Extract the [X, Y] coordinate from the center of the cell holding the provided text.  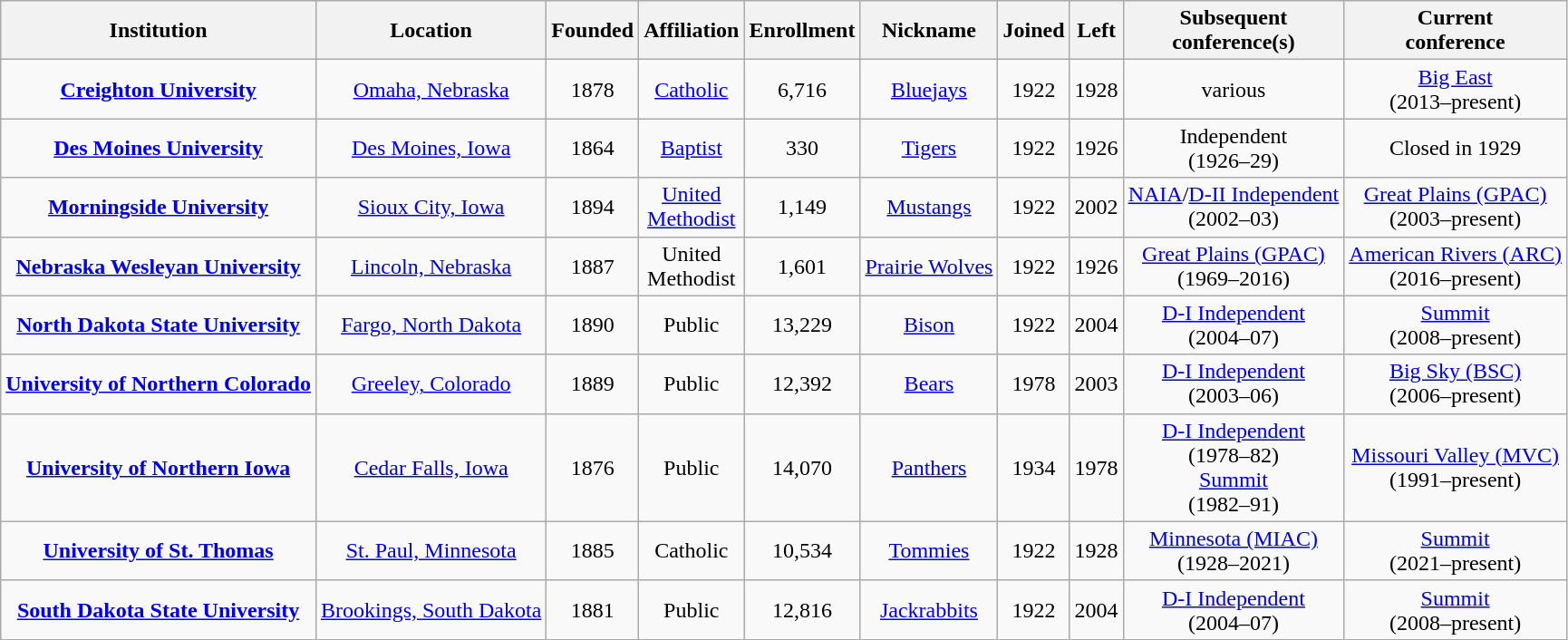
Location [431, 31]
Affiliation [692, 31]
Brookings, South Dakota [431, 609]
Big Sky (BSC)(2006–present) [1456, 384]
D-I Independent(2003–06) [1234, 384]
Missouri Valley (MVC)(1991–present) [1456, 468]
Subsequentconference(s) [1234, 31]
Panthers [929, 468]
NAIA/D-II Independent(2002–03) [1234, 207]
1887 [593, 267]
6,716 [802, 89]
Jackrabbits [929, 609]
University of Northern Colorado [159, 384]
Founded [593, 31]
University of Northern Iowa [159, 468]
12,816 [802, 609]
1890 [593, 325]
14,070 [802, 468]
1878 [593, 89]
Lincoln, Nebraska [431, 267]
Bison [929, 325]
Nickname [929, 31]
Des Moines University [159, 149]
Summit(2021–present) [1456, 551]
Currentconference [1456, 31]
Bluejays [929, 89]
Tigers [929, 149]
Greeley, Colorado [431, 384]
12,392 [802, 384]
2003 [1097, 384]
Creighton University [159, 89]
Great Plains (GPAC)(2003–present) [1456, 207]
330 [802, 149]
1894 [593, 207]
1876 [593, 468]
Des Moines, Iowa [431, 149]
1881 [593, 609]
South Dakota State University [159, 609]
1,601 [802, 267]
Bears [929, 384]
Left [1097, 31]
Big East(2013–present) [1456, 89]
American Rivers (ARC)(2016–present) [1456, 267]
1864 [593, 149]
1885 [593, 551]
10,534 [802, 551]
1934 [1033, 468]
1889 [593, 384]
Baptist [692, 149]
North Dakota State University [159, 325]
13,229 [802, 325]
Mustangs [929, 207]
Prairie Wolves [929, 267]
Cedar Falls, Iowa [431, 468]
University of St. Thomas [159, 551]
Fargo, North Dakota [431, 325]
Independent(1926–29) [1234, 149]
Closed in 1929 [1456, 149]
D-I Independent(1978–82)Summit(1982–91) [1234, 468]
Nebraska Wesleyan University [159, 267]
Enrollment [802, 31]
various [1234, 89]
Minnesota (MIAC)(1928–2021) [1234, 551]
1,149 [802, 207]
2002 [1097, 207]
Joined [1033, 31]
Great Plains (GPAC)(1969–2016) [1234, 267]
Omaha, Nebraska [431, 89]
Sioux City, Iowa [431, 207]
Institution [159, 31]
Tommies [929, 551]
Morningside University [159, 207]
St. Paul, Minnesota [431, 551]
